Detect which cell encompasses the target text, then output its (X, Y) center coordinate. 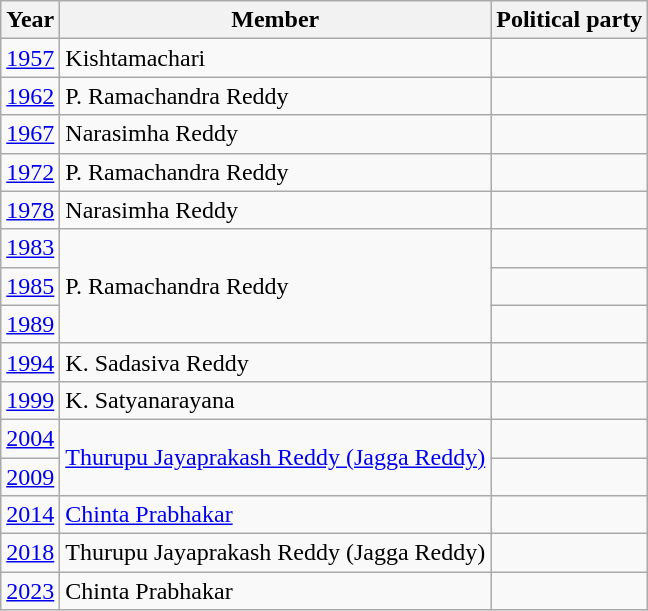
K. Sadasiva Reddy (276, 362)
Political party (570, 20)
K. Satyanarayana (276, 400)
2009 (30, 477)
2018 (30, 553)
1999 (30, 400)
1962 (30, 96)
1957 (30, 58)
Member (276, 20)
1983 (30, 248)
Year (30, 20)
2004 (30, 438)
2023 (30, 591)
2014 (30, 515)
1985 (30, 286)
1994 (30, 362)
1972 (30, 172)
1967 (30, 134)
1978 (30, 210)
1989 (30, 324)
Kishtamachari (276, 58)
